Detect which cell encompasses the target text, then output its (x, y) center coordinate. 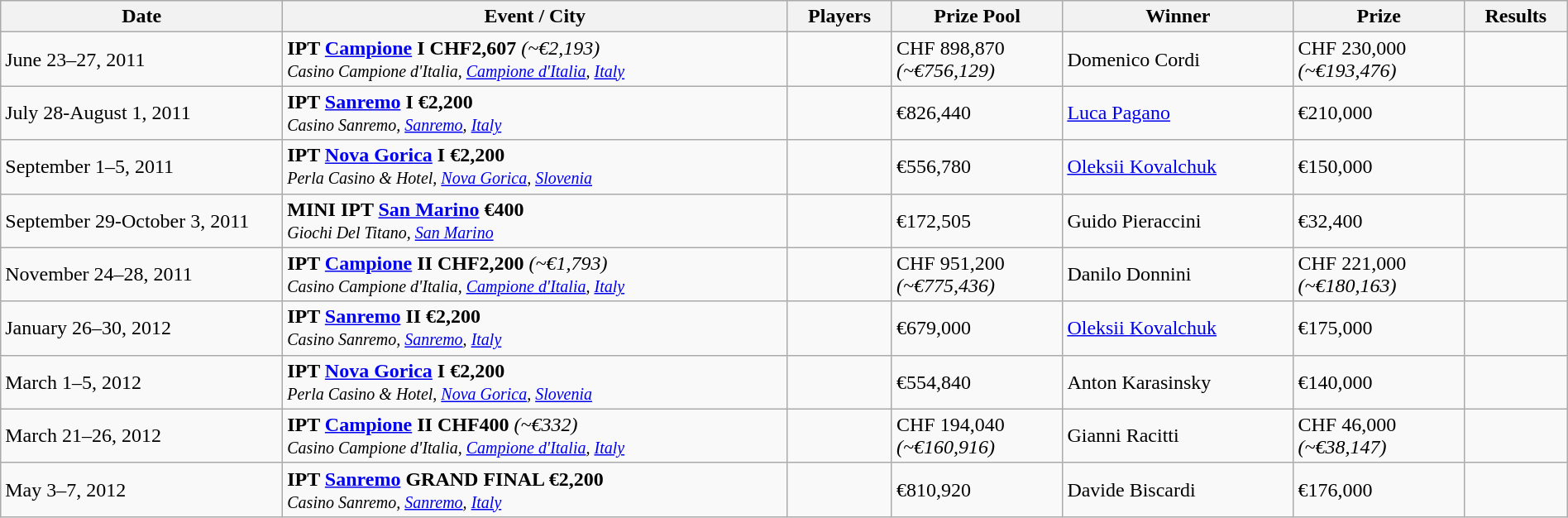
CHF 221,000(~€180,163) (1379, 275)
MINI IPT San Marino €400Giochi Del Titano, San Marino (535, 220)
Danilo Donnini (1178, 275)
January 26–30, 2012 (142, 328)
€554,840 (977, 382)
Davide Biscardi (1178, 490)
€826,440 (977, 113)
€810,920 (977, 490)
Results (1515, 17)
€176,000 (1379, 490)
IPT Sanremo GRAND FINAL €2,200Casino Sanremo, Sanremo, Italy (535, 490)
€679,000 (977, 328)
€172,505 (977, 220)
IPT Campione II CHF400 (~€332)Casino Campione d'Italia, Campione d'Italia, Italy (535, 435)
CHF 194,040(~€160,916) (977, 435)
March 1–5, 2012 (142, 382)
CHF 951,200(~€775,436) (977, 275)
€175,000 (1379, 328)
Luca Pagano (1178, 113)
Anton Karasinsky (1178, 382)
Players (840, 17)
IPT Campione I CHF2,607 (~€2,193)Casino Campione d'Italia, Campione d'Italia, Italy (535, 60)
June 23–27, 2011 (142, 60)
CHF 46,000(~€38,147) (1379, 435)
Domenico Cordi (1178, 60)
September 29-October 3, 2011 (142, 220)
November 24–28, 2011 (142, 275)
€32,400 (1379, 220)
Prize (1379, 17)
March 21–26, 2012 (142, 435)
Date (142, 17)
€210,000 (1379, 113)
IPT Campione II CHF2,200 (~€1,793)Casino Campione d'Italia, Campione d'Italia, Italy (535, 275)
July 28-August 1, 2011 (142, 113)
Gianni Racitti (1178, 435)
IPT Sanremo II €2,200Casino Sanremo, Sanremo, Italy (535, 328)
€556,780 (977, 167)
IPT Sanremo I €2,200Casino Sanremo, Sanremo, Italy (535, 113)
€140,000 (1379, 382)
May 3–7, 2012 (142, 490)
Event / City (535, 17)
September 1–5, 2011 (142, 167)
Guido Pieraccini (1178, 220)
€150,000 (1379, 167)
Prize Pool (977, 17)
Winner (1178, 17)
CHF 898,870(~€756,129) (977, 60)
CHF 230,000(~€193,476) (1379, 60)
